Find where the given text appears and provide that cell's center as (x, y) coordinate. 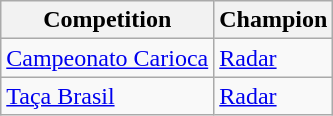
Competition (108, 20)
Campeonato Carioca (108, 58)
Champion (274, 20)
Taça Brasil (108, 96)
